For the text-containing cell, return its midpoint in [X, Y] coordinate format. 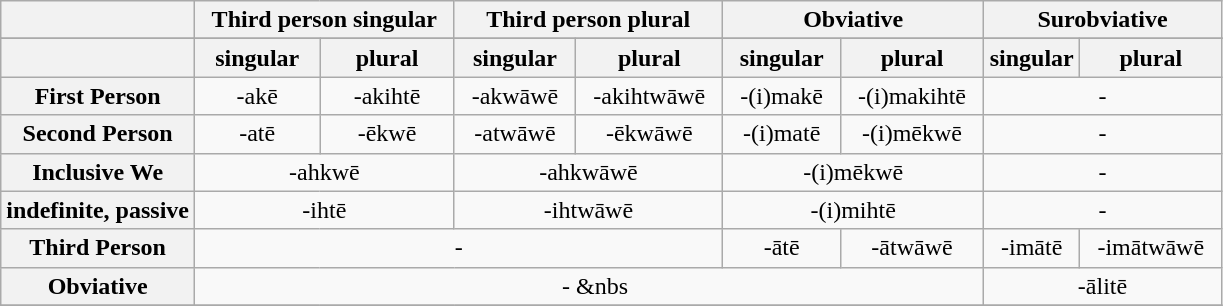
-imātwāwē [1151, 248]
-ātwāwē [912, 248]
-ātē [782, 248]
-akwāwē [515, 96]
-akihtwāwē [650, 96]
- &nbs [590, 286]
-akē [258, 96]
-akihtē [387, 96]
-ihtwāwē [588, 210]
Third person singular [325, 20]
Surobviative [1103, 20]
-ahkwāwē [588, 172]
First Person [98, 96]
-(i)mihtē [854, 210]
-(i)makihtē [912, 96]
-ēkwē [387, 134]
-(i)makē [782, 96]
Third Person [98, 248]
-ālitē [1103, 286]
-ahkwē [325, 172]
Second Person [98, 134]
indefinite, passive [98, 210]
-ihtē [325, 210]
-ēkwāwē [650, 134]
-(i)matē [782, 134]
Third person plural [588, 20]
-atē [258, 134]
-atwāwē [515, 134]
-imātē [1032, 248]
Inclusive We [98, 172]
